Return [X, Y] of the center of cell containing provided text 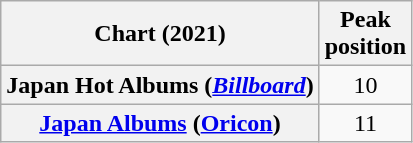
Japan Albums (Oricon) [160, 123]
Chart (2021) [160, 34]
Japan Hot Albums (Billboard) [160, 85]
11 [365, 123]
10 [365, 85]
Peakposition [365, 34]
